Identify which cell holds the provided text, then report its [x, y] central coordinate. 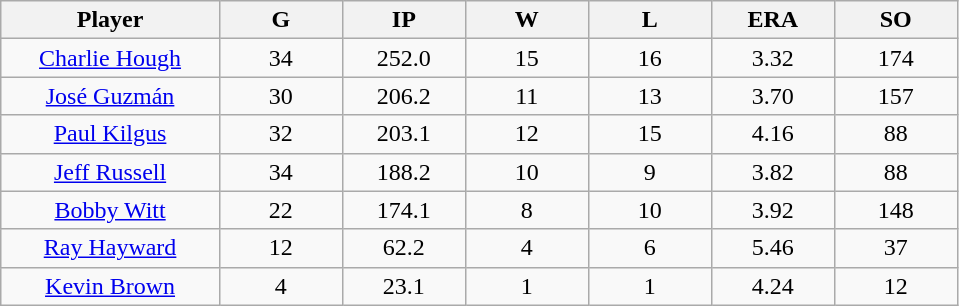
32 [280, 134]
8 [526, 210]
Bobby Witt [110, 210]
11 [526, 96]
L [650, 20]
Kevin Brown [110, 286]
174.1 [404, 210]
252.0 [404, 58]
5.46 [772, 248]
Ray Hayward [110, 248]
16 [650, 58]
206.2 [404, 96]
3.70 [772, 96]
4.24 [772, 286]
Jeff Russell [110, 172]
188.2 [404, 172]
4.16 [772, 134]
148 [896, 210]
ERA [772, 20]
José Guzmán [110, 96]
Player [110, 20]
3.92 [772, 210]
Charlie Hough [110, 58]
IP [404, 20]
9 [650, 172]
174 [896, 58]
W [526, 20]
3.82 [772, 172]
13 [650, 96]
SO [896, 20]
22 [280, 210]
157 [896, 96]
30 [280, 96]
37 [896, 248]
23.1 [404, 286]
G [280, 20]
62.2 [404, 248]
6 [650, 248]
Paul Kilgus [110, 134]
203.1 [404, 134]
3.32 [772, 58]
